Determine the (X, Y) coordinate at the center of the cell enclosing the given text.  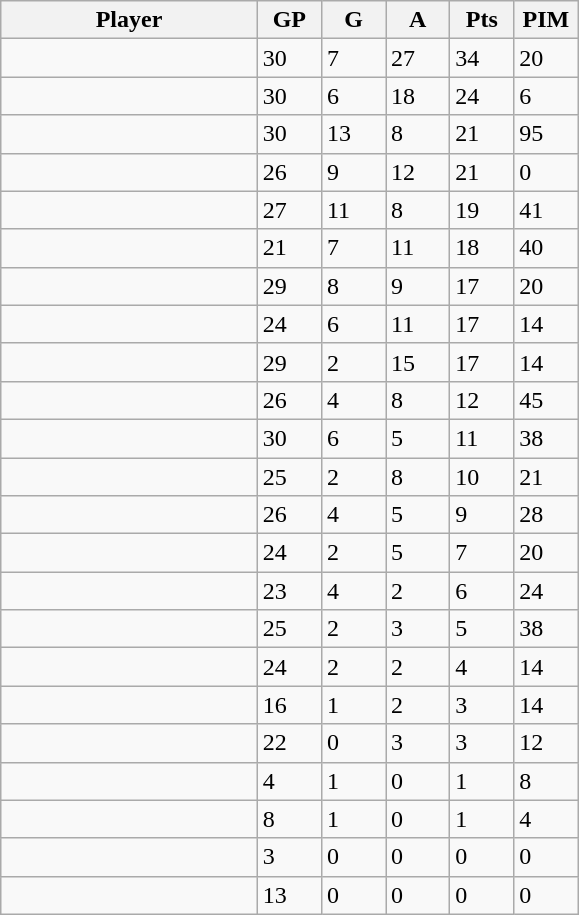
40 (546, 248)
28 (546, 515)
G (353, 20)
15 (418, 362)
34 (482, 58)
GP (289, 20)
45 (546, 400)
10 (482, 477)
95 (546, 134)
19 (482, 210)
PIM (546, 20)
A (418, 20)
Player (130, 20)
23 (289, 591)
41 (546, 210)
22 (289, 743)
Pts (482, 20)
16 (289, 705)
